From the cell containing the given text, extract its center point as (X, Y) coordinate. 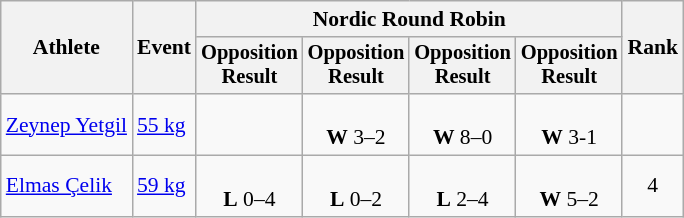
L 2–4 (462, 186)
59 kg (164, 186)
W 8–0 (462, 124)
Nordic Round Robin (409, 19)
Zeynep Yetgil (66, 124)
55 kg (164, 124)
W 3-1 (570, 124)
4 (652, 186)
W 5–2 (570, 186)
W 3–2 (356, 124)
Event (164, 48)
Athlete (66, 48)
Rank (652, 48)
L 0–4 (250, 186)
Elmas Çelik (66, 186)
L 0–2 (356, 186)
